Output the [x, y] coordinate of the center of the cell containing the given text.  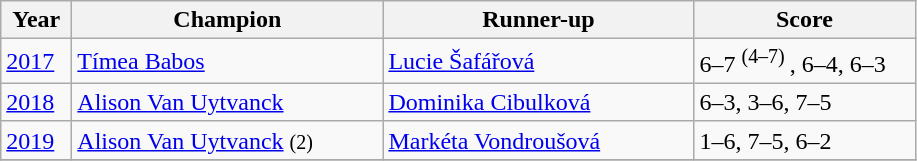
1–6, 7–5, 6–2 [804, 140]
Champion [228, 20]
2019 [36, 140]
6–7 (4–7) , 6–4, 6–3 [804, 62]
Alison Van Uytvanck [228, 102]
Tímea Babos [228, 62]
Score [804, 20]
Alison Van Uytvanck (2) [228, 140]
6–3, 3–6, 7–5 [804, 102]
2017 [36, 62]
Runner-up [538, 20]
Year [36, 20]
Lucie Šafářová [538, 62]
2018 [36, 102]
Dominika Cibulková [538, 102]
Markéta Vondroušová [538, 140]
